Identify which cell holds the provided text, then report its (x, y) central coordinate. 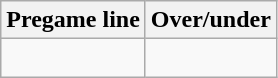
Pregame line (74, 20)
Over/under (210, 20)
